Return the (x, y) coordinate for the center point of the cell that contains the specified text.  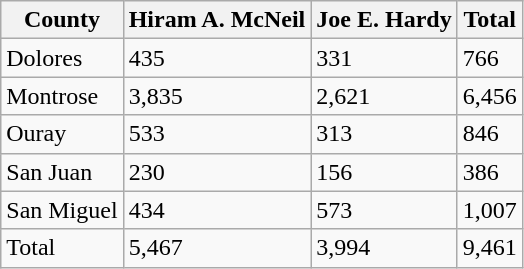
386 (490, 172)
Hiram A. McNeil (217, 20)
3,994 (384, 248)
230 (217, 172)
846 (490, 134)
6,456 (490, 96)
434 (217, 210)
5,467 (217, 248)
313 (384, 134)
Joe E. Hardy (384, 20)
County (62, 20)
Ouray (62, 134)
156 (384, 172)
San Juan (62, 172)
533 (217, 134)
766 (490, 58)
San Miguel (62, 210)
573 (384, 210)
Dolores (62, 58)
435 (217, 58)
9,461 (490, 248)
331 (384, 58)
1,007 (490, 210)
3,835 (217, 96)
2,621 (384, 96)
Montrose (62, 96)
